Locate the cell with the specified text and output its (X, Y) center coordinate. 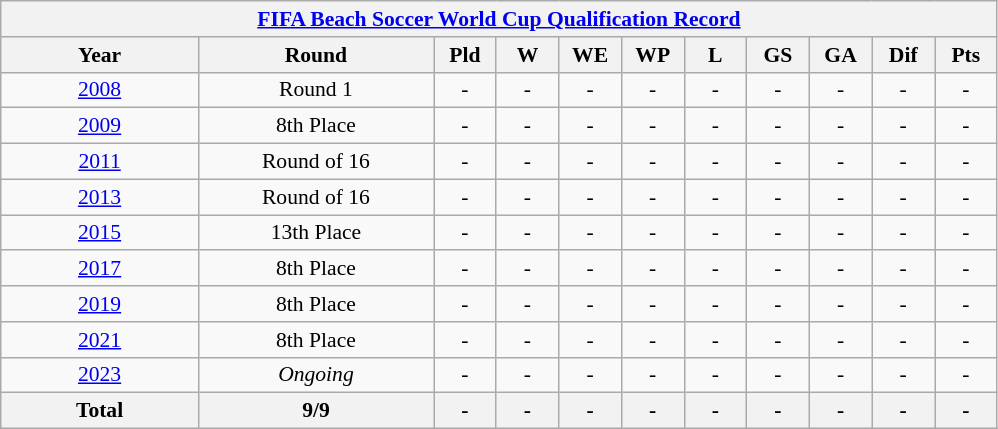
Pld (466, 55)
GA (840, 55)
9/9 (316, 411)
Dif (904, 55)
2009 (100, 126)
2015 (100, 233)
W (528, 55)
Pts (966, 55)
WP (652, 55)
2021 (100, 340)
FIFA Beach Soccer World Cup Qualification Record (499, 19)
Round (316, 55)
WE (590, 55)
Round 1 (316, 90)
L (716, 55)
Total (100, 411)
GS (778, 55)
2008 (100, 90)
Ongoing (316, 375)
2019 (100, 304)
Year (100, 55)
2013 (100, 197)
2017 (100, 269)
2011 (100, 162)
2023 (100, 375)
13th Place (316, 233)
